Identify which cell holds the provided text, then report its (x, y) central coordinate. 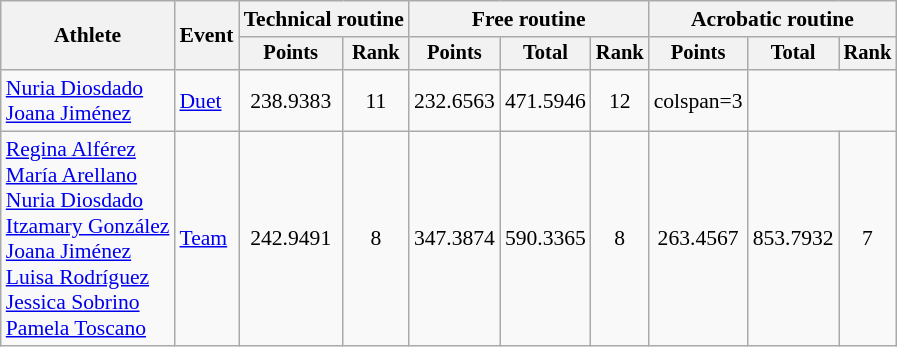
7 (868, 239)
Free routine (529, 19)
Athlete (88, 36)
Technical routine (324, 19)
471.5946 (546, 100)
238.9383 (291, 100)
263.4567 (698, 239)
colspan=3 (698, 100)
11 (376, 100)
590.3365 (546, 239)
Duet (206, 100)
853.7932 (794, 239)
347.3874 (454, 239)
Team (206, 239)
232.6563 (454, 100)
242.9491 (291, 239)
Acrobatic routine (773, 19)
Event (206, 36)
12 (620, 100)
Nuria DiosdadoJoana Jiménez (88, 100)
Regina AlférezMaría ArellanoNuria DiosdadoItzamary GonzálezJoana JiménezLuisa RodríguezJessica SobrinoPamela Toscano (88, 239)
